Provide the (x, y) coordinate of the cell's center where the given text is located.  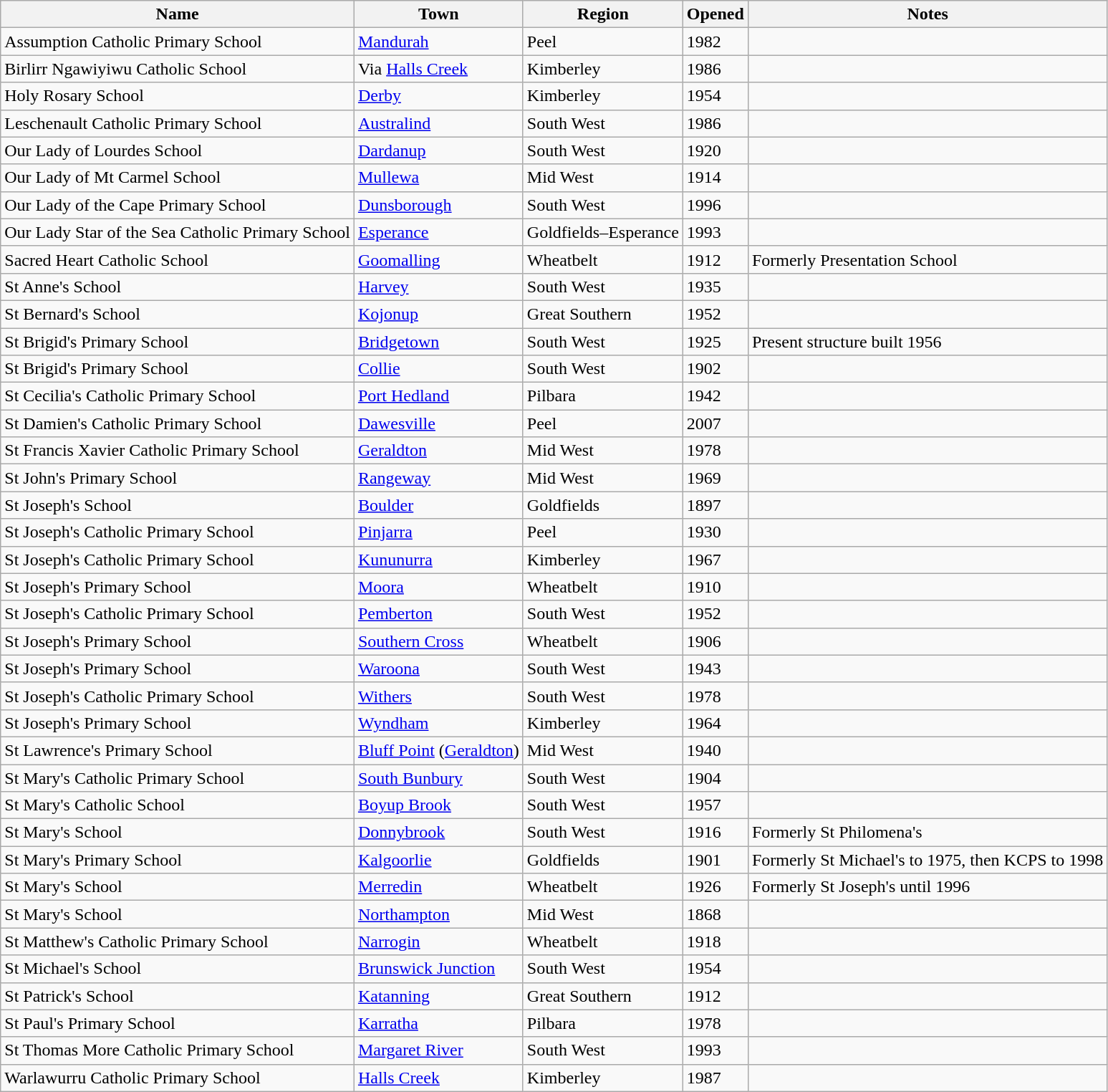
Notes (927, 14)
Merredin (438, 887)
St Lawrence's Primary School (178, 750)
1996 (715, 205)
1940 (715, 750)
Leschenault Catholic Primary School (178, 123)
Dawesville (438, 423)
Name (178, 14)
Kununurra (438, 560)
Waroona (438, 669)
Rangeway (438, 478)
Mandurah (438, 42)
Port Hedland (438, 396)
Halls Creek (438, 1078)
1868 (715, 914)
Narrogin (438, 942)
1930 (715, 532)
1916 (715, 833)
St Joseph's School (178, 505)
Mullewa (438, 178)
Geraldton (438, 451)
Formerly St Philomena's (927, 833)
St Thomas More Catholic Primary School (178, 1050)
Holy Rosary School (178, 96)
Esperance (438, 232)
St Bernard's School (178, 314)
1942 (715, 396)
Brunswick Junction (438, 969)
2007 (715, 423)
Derby (438, 96)
Formerly St Joseph's until 1996 (927, 887)
1904 (715, 777)
Pinjarra (438, 532)
Withers (438, 696)
Our Lady Star of the Sea Catholic Primary School (178, 232)
1910 (715, 587)
Sacred Heart Catholic School (178, 259)
Harvey (438, 287)
Assumption Catholic Primary School (178, 42)
1943 (715, 669)
Region (603, 14)
Bridgetown (438, 342)
Karratha (438, 1023)
Formerly Presentation School (927, 259)
St Mary's Catholic School (178, 805)
1925 (715, 342)
1967 (715, 560)
Birlirr Ngawiyiwu Catholic School (178, 69)
St Francis Xavier Catholic Primary School (178, 451)
Katanning (438, 996)
Our Lady of Mt Carmel School (178, 178)
Northampton (438, 914)
1914 (715, 178)
Warlawurru Catholic Primary School (178, 1078)
Via Halls Creek (438, 69)
St Anne's School (178, 287)
1902 (715, 369)
1920 (715, 150)
Wyndham (438, 723)
Dardanup (438, 150)
Kalgoorlie (438, 860)
South Bunbury (438, 777)
Opened (715, 14)
1906 (715, 641)
Our Lady of Lourdes School (178, 150)
1969 (715, 478)
Boulder (438, 505)
Present structure built 1956 (927, 342)
Moora (438, 587)
Our Lady of the Cape Primary School (178, 205)
St Mary's Primary School (178, 860)
1918 (715, 942)
1987 (715, 1078)
Australind (438, 123)
St Mary's Catholic Primary School (178, 777)
St John's Primary School (178, 478)
1901 (715, 860)
Kojonup (438, 314)
1964 (715, 723)
Collie (438, 369)
1957 (715, 805)
1897 (715, 505)
St Patrick's School (178, 996)
Donnybrook (438, 833)
Goomalling (438, 259)
St Damien's Catholic Primary School (178, 423)
Pemberton (438, 614)
Dunsborough (438, 205)
Formerly St Michael's to 1975, then KCPS to 1998 (927, 860)
St Michael's School (178, 969)
Margaret River (438, 1050)
1935 (715, 287)
Goldfields–Esperance (603, 232)
Bluff Point (Geraldton) (438, 750)
St Paul's Primary School (178, 1023)
St Matthew's Catholic Primary School (178, 942)
1982 (715, 42)
Southern Cross (438, 641)
Town (438, 14)
Boyup Brook (438, 805)
1926 (715, 887)
St Cecilia's Catholic Primary School (178, 396)
